Detect which cell encompasses the target text, then output its (x, y) center coordinate. 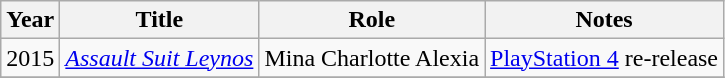
PlayStation 4 re-release (604, 58)
Notes (604, 20)
Year (30, 20)
Role (372, 20)
Mina Charlotte Alexia (372, 58)
Assault Suit Leynos (160, 58)
Title (160, 20)
2015 (30, 58)
